Provide the [X, Y] coordinate of the cell's center where the given text is located.  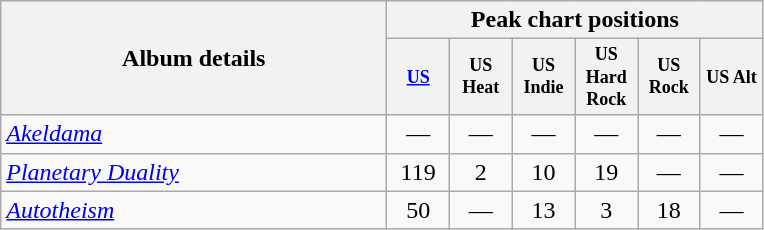
2 [480, 172]
US [418, 77]
US Heat [480, 77]
18 [670, 210]
Peak chart positions [575, 20]
US Alt [732, 77]
50 [418, 210]
Planetary Duality [194, 172]
Autotheism [194, 210]
10 [544, 172]
US Hard Rock [606, 77]
3 [606, 210]
19 [606, 172]
Akeldama [194, 134]
US Indie [544, 77]
119 [418, 172]
13 [544, 210]
Album details [194, 58]
US Rock [670, 77]
